For the text-containing cell, return its midpoint in (X, Y) coordinate format. 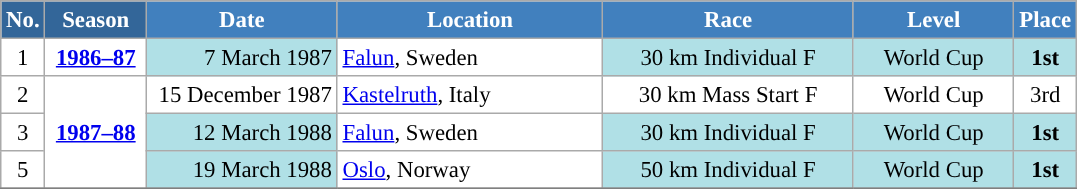
50 km Individual F (728, 170)
3rd (1045, 95)
15 December 1987 (242, 95)
Place (1045, 20)
1987–88 (96, 132)
1986–87 (96, 58)
Location (470, 20)
Level (934, 20)
12 March 1988 (242, 133)
3 (23, 133)
7 March 1987 (242, 58)
No. (23, 20)
30 km Mass Start F (728, 95)
2 (23, 95)
Season (96, 20)
5 (23, 170)
Oslo, Norway (470, 170)
Race (728, 20)
Date (242, 20)
1 (23, 58)
Kastelruth, Italy (470, 95)
19 March 1988 (242, 170)
